Detect which cell encompasses the target text, then output its [X, Y] center coordinate. 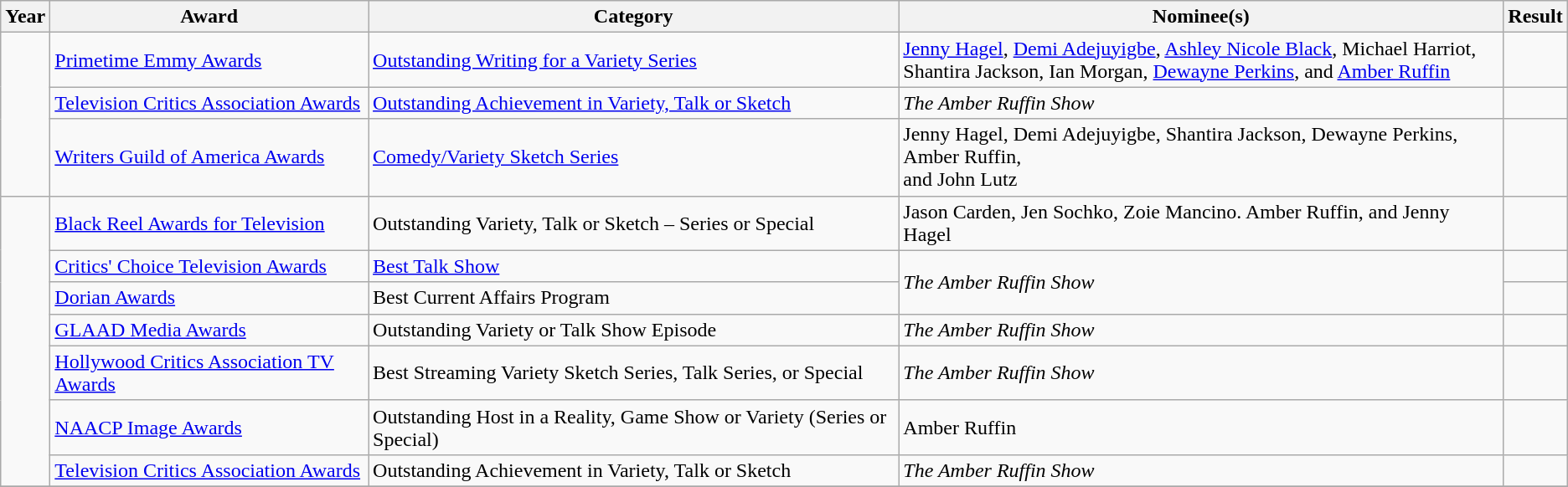
Award [209, 17]
Outstanding Variety or Talk Show Episode [633, 330]
Jenny Hagel, Demi Adejuyigbe, Shantira Jackson, Dewayne Perkins, Amber Ruffin, and John Lutz [1201, 157]
NAACP Image Awards [209, 427]
Jason Carden, Jen Sochko, Zoie Mancino. Amber Ruffin, and Jenny Hagel [1201, 223]
Outstanding Variety, Talk or Sketch – Series or Special [633, 223]
Best Talk Show [633, 266]
Hollywood Critics Association TV Awards [209, 373]
Category [633, 17]
Jenny Hagel, Demi Adejuyigbe, Ashley Nicole Black, Michael Harriot, Shantira Jackson, Ian Morgan, Dewayne Perkins, and Amber Ruffin [1201, 60]
Best Current Affairs Program [633, 298]
Dorian Awards [209, 298]
Critics' Choice Television Awards [209, 266]
Comedy/Variety Sketch Series [633, 157]
Primetime Emmy Awards [209, 60]
GLAAD Media Awards [209, 330]
Writers Guild of America Awards [209, 157]
Result [1535, 17]
Best Streaming Variety Sketch Series, Talk Series, or Special [633, 373]
Outstanding Writing for a Variety Series [633, 60]
Year [25, 17]
Nominee(s) [1201, 17]
Outstanding Host in a Reality, Game Show or Variety (Series or Special) [633, 427]
Amber Ruffin [1201, 427]
Black Reel Awards for Television [209, 223]
